Determine the (x, y) coordinate at the center of the cell enclosing the given text.  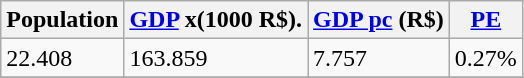
0.27% (486, 58)
163.859 (216, 58)
GDP x(1000 R$). (216, 20)
7.757 (379, 58)
PE (486, 20)
Population (62, 20)
22.408 (62, 58)
GDP pc (R$) (379, 20)
